Search for the cell housing the specified text and yield its (X, Y) center coordinate. 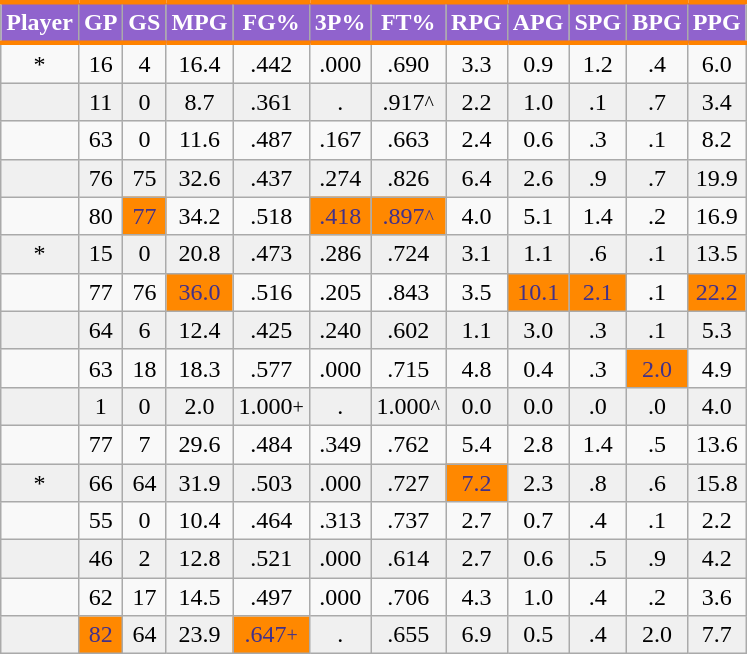
17 (144, 597)
22.2 (716, 292)
.425 (271, 330)
32.6 (200, 178)
.487 (271, 140)
APG (538, 22)
80 (100, 216)
3.6 (716, 597)
3.3 (477, 63)
2 (144, 559)
.727 (408, 483)
.518 (271, 216)
7.7 (716, 635)
5.4 (477, 444)
2.8 (538, 444)
12.4 (200, 330)
2.3 (538, 483)
.516 (271, 292)
1.000^ (408, 406)
31.9 (200, 483)
GP (100, 22)
10.4 (200, 521)
FT% (408, 22)
7 (144, 444)
RPG (477, 22)
1 (100, 406)
13.5 (716, 254)
.167 (340, 140)
6.4 (477, 178)
.843 (408, 292)
4.8 (477, 368)
5.3 (716, 330)
16.9 (716, 216)
SPG (598, 22)
11 (100, 102)
.497 (271, 597)
16 (100, 63)
3.1 (477, 254)
.205 (340, 292)
10.1 (538, 292)
0.4 (538, 368)
.655 (408, 635)
.917^ (408, 102)
.762 (408, 444)
Player (40, 22)
18 (144, 368)
.647+ (271, 635)
.690 (408, 63)
.240 (340, 330)
3P% (340, 22)
.577 (271, 368)
.521 (271, 559)
3.0 (538, 330)
.8 (598, 483)
29.6 (200, 444)
.715 (408, 368)
6.9 (477, 635)
.602 (408, 330)
.724 (408, 254)
23.9 (200, 635)
.286 (340, 254)
.706 (408, 597)
BPG (657, 22)
.437 (271, 178)
.464 (271, 521)
.473 (271, 254)
12.8 (200, 559)
4.2 (716, 559)
4 (144, 63)
16.4 (200, 63)
0.9 (538, 63)
.313 (340, 521)
.663 (408, 140)
.361 (271, 102)
11.6 (200, 140)
GS (144, 22)
8.7 (200, 102)
.503 (271, 483)
0.5 (538, 635)
FG% (271, 22)
MPG (200, 22)
19.9 (716, 178)
62 (100, 597)
0.7 (538, 521)
15.8 (716, 483)
3.5 (477, 292)
7.2 (477, 483)
.737 (408, 521)
.442 (271, 63)
2.6 (538, 178)
PPG (716, 22)
14.5 (200, 597)
46 (100, 559)
6 (144, 330)
4.9 (716, 368)
.897^ (408, 216)
20.8 (200, 254)
55 (100, 521)
.826 (408, 178)
13.6 (716, 444)
6.0 (716, 63)
.484 (271, 444)
75 (144, 178)
5.1 (538, 216)
15 (100, 254)
.349 (340, 444)
18.3 (200, 368)
.274 (340, 178)
.418 (340, 216)
3.4 (716, 102)
34.2 (200, 216)
82 (100, 635)
36.0 (200, 292)
1.2 (598, 63)
2.1 (598, 292)
.614 (408, 559)
2.4 (477, 140)
1.000+ (271, 406)
66 (100, 483)
8.2 (716, 140)
4.3 (477, 597)
